Return [x, y] of the center of cell containing provided text 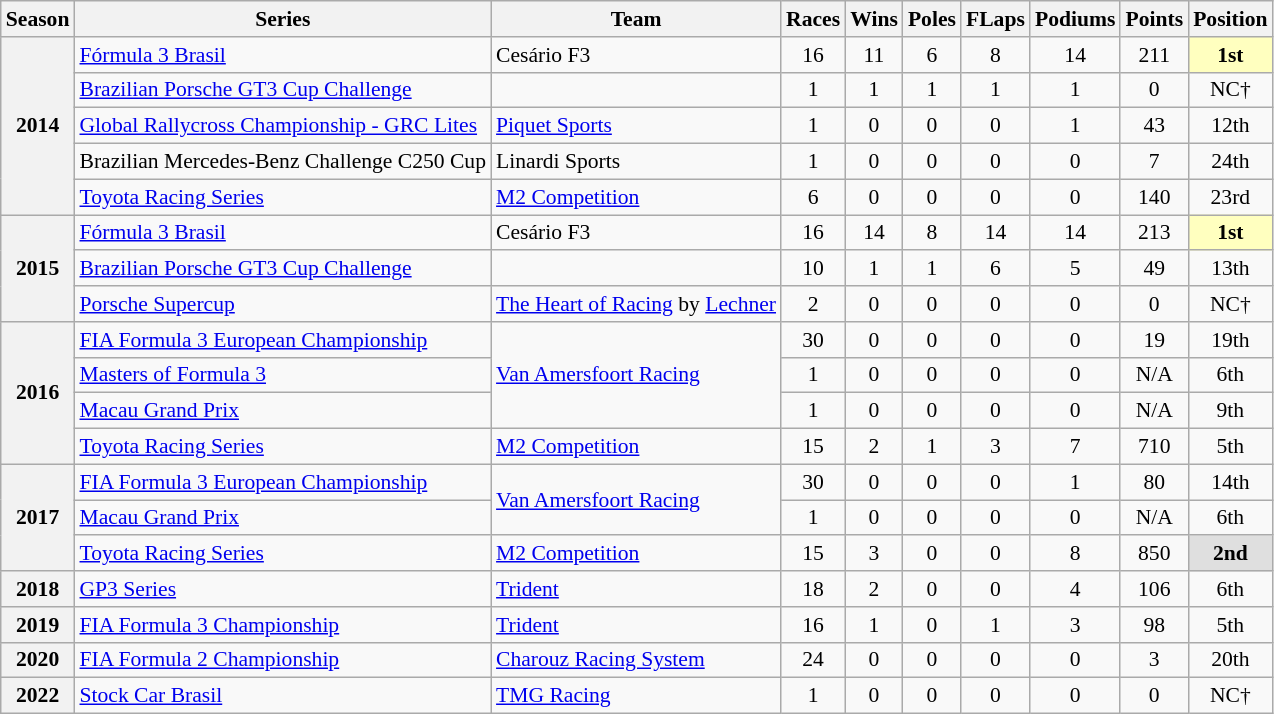
850 [1154, 554]
9th [1230, 411]
11 [874, 55]
12th [1230, 126]
FLaps [996, 19]
2014 [38, 126]
2018 [38, 589]
2nd [1230, 554]
710 [1154, 447]
Masters of Formula 3 [282, 375]
Brazilian Mercedes-Benz Challenge C250 Cup [282, 162]
Podiums [1076, 19]
Global Rallycross Championship - GRC Lites [282, 126]
Races [813, 19]
2015 [38, 268]
80 [1154, 482]
18 [813, 589]
43 [1154, 126]
Piquet Sports [636, 126]
The Heart of Racing by Lechner [636, 304]
24th [1230, 162]
19 [1154, 340]
2017 [38, 518]
106 [1154, 589]
FIA Formula 3 Championship [282, 625]
213 [1154, 233]
FIA Formula 2 Championship [282, 660]
Poles [932, 19]
Position [1230, 19]
19th [1230, 340]
2022 [38, 696]
Series [282, 19]
49 [1154, 269]
Season [38, 19]
23rd [1230, 197]
Charouz Racing System [636, 660]
98 [1154, 625]
10 [813, 269]
20th [1230, 660]
2019 [38, 625]
Wins [874, 19]
Linardi Sports [636, 162]
2020 [38, 660]
13th [1230, 269]
5 [1076, 269]
Team [636, 19]
GP3 Series [282, 589]
Stock Car Brasil [282, 696]
4 [1076, 589]
14th [1230, 482]
2016 [38, 393]
Porsche Supercup [282, 304]
211 [1154, 55]
24 [813, 660]
Points [1154, 19]
140 [1154, 197]
TMG Racing [636, 696]
